For the text-containing cell, return its midpoint in [X, Y] coordinate format. 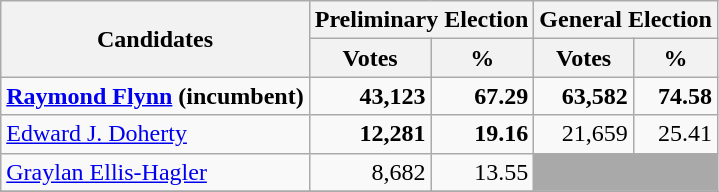
General Election [626, 20]
8,682 [370, 172]
25.41 [675, 134]
12,281 [370, 134]
13.55 [482, 172]
74.58 [675, 96]
63,582 [584, 96]
Candidates [155, 39]
Raymond Flynn (incumbent) [155, 96]
43,123 [370, 96]
67.29 [482, 96]
Graylan Ellis-Hagler [155, 172]
21,659 [584, 134]
19.16 [482, 134]
Edward J. Doherty [155, 134]
Preliminary Election [422, 20]
